Scan for the cell matching the given text and deliver its [x, y] coordinate at center. 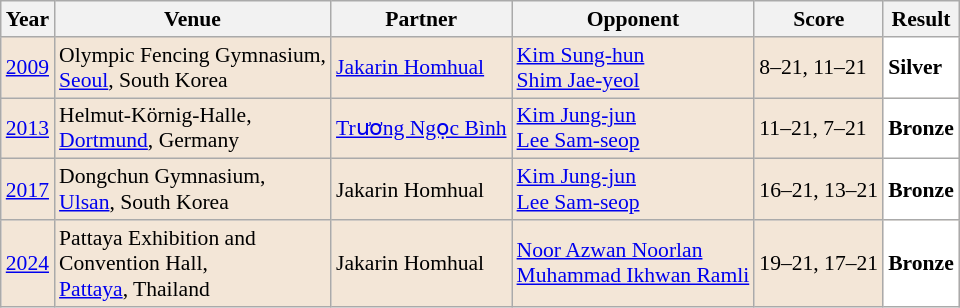
2013 [28, 128]
Venue [192, 19]
Pattaya Exhibition andConvention Hall,Pattaya, Thailand [192, 264]
Dongchun Gymnasium,Ulsan, South Korea [192, 190]
Olympic Fencing Gymnasium,Seoul, South Korea [192, 68]
Trương Ngọc Bình [422, 128]
2009 [28, 68]
11–21, 7–21 [818, 128]
Result [921, 19]
Opponent [634, 19]
Noor Azwan Noorlan Muhammad Ikhwan Ramli [634, 264]
Partner [422, 19]
Silver [921, 68]
Helmut-Körnig-Halle,Dortmund, Germany [192, 128]
19–21, 17–21 [818, 264]
Kim Sung-hun Shim Jae-yeol [634, 68]
2017 [28, 190]
Year [28, 19]
16–21, 13–21 [818, 190]
8–21, 11–21 [818, 68]
2024 [28, 264]
Score [818, 19]
